Provide the (X, Y) coordinate of the cell's center where the given text is located.  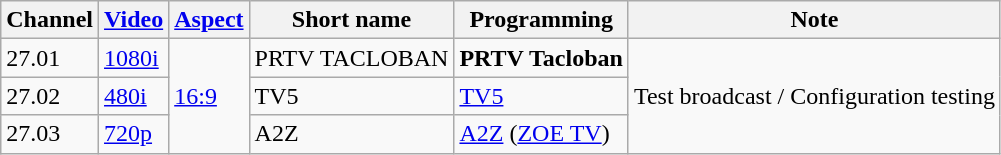
Short name (352, 20)
480i (134, 96)
PRTV TACLOBAN (352, 58)
1080i (134, 58)
Video (134, 20)
27.01 (50, 58)
Programming (542, 20)
Test broadcast / Configuration testing (814, 96)
Channel (50, 20)
720p (134, 134)
PRTV Tacloban (542, 58)
Note (814, 20)
16:9 (209, 96)
Aspect (209, 20)
27.02 (50, 96)
A2Z (352, 134)
27.03 (50, 134)
A2Z (ZOE TV) (542, 134)
